Return the [x, y] coordinate for the center point of the cell that contains the specified text.  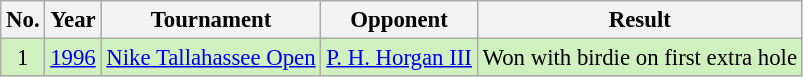
Won with birdie on first extra hole [640, 58]
No. [23, 20]
P. H. Horgan III [399, 58]
Opponent [399, 20]
Tournament [211, 20]
Result [640, 20]
1 [23, 58]
Year [73, 20]
1996 [73, 58]
Nike Tallahassee Open [211, 58]
